Return [X, Y] of the center of cell containing provided text 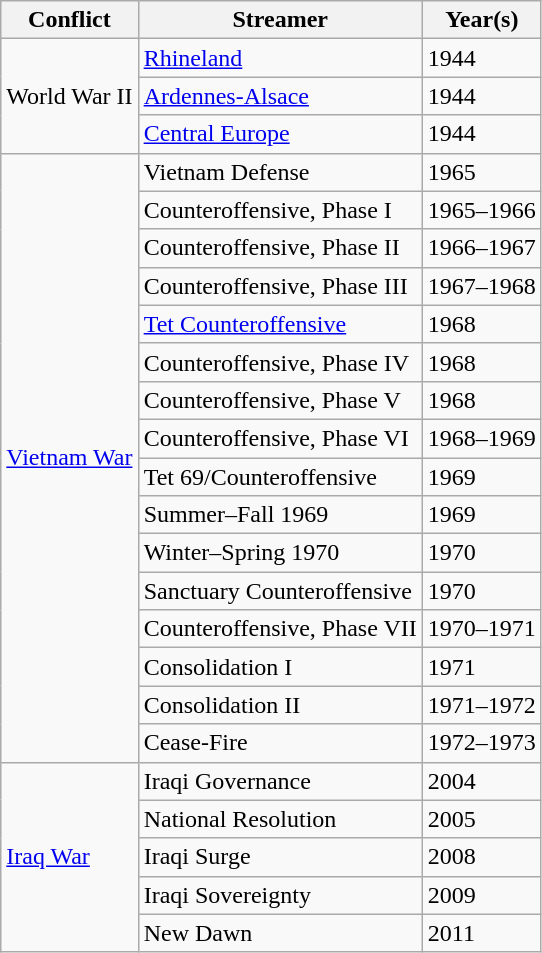
New Dawn [280, 933]
Consolidation I [280, 667]
Year(s) [482, 20]
2004 [482, 781]
National Resolution [280, 819]
World War II [70, 96]
Iraqi Surge [280, 857]
Tet 69/Counteroffensive [280, 477]
Summer–Fall 1969 [280, 515]
Streamer [280, 20]
1970–1971 [482, 629]
Counteroffensive, Phase I [280, 210]
1967–1968 [482, 286]
1966–1967 [482, 248]
Sanctuary Counteroffensive [280, 591]
2009 [482, 895]
Ardennes-Alsace [280, 96]
1965 [482, 172]
Tet Counteroffensive [280, 324]
1968–1969 [482, 438]
Counteroffensive, Phase IV [280, 362]
1971 [482, 667]
Conflict [70, 20]
Counteroffensive, Phase V [280, 400]
Vietnam War [70, 458]
Counteroffensive, Phase VII [280, 629]
2005 [482, 819]
Counteroffensive, Phase VI [280, 438]
Iraqi Governance [280, 781]
Vietnam Defense [280, 172]
Cease-Fire [280, 743]
Iraq War [70, 857]
Iraqi Sovereignty [280, 895]
Counteroffensive, Phase III [280, 286]
Consolidation II [280, 705]
Rhineland [280, 58]
2008 [482, 857]
Winter–Spring 1970 [280, 553]
2011 [482, 933]
Counteroffensive, Phase II [280, 248]
1971–1972 [482, 705]
1972–1973 [482, 743]
1965–1966 [482, 210]
Central Europe [280, 134]
